Locate the cell with the specified text and output its (x, y) center coordinate. 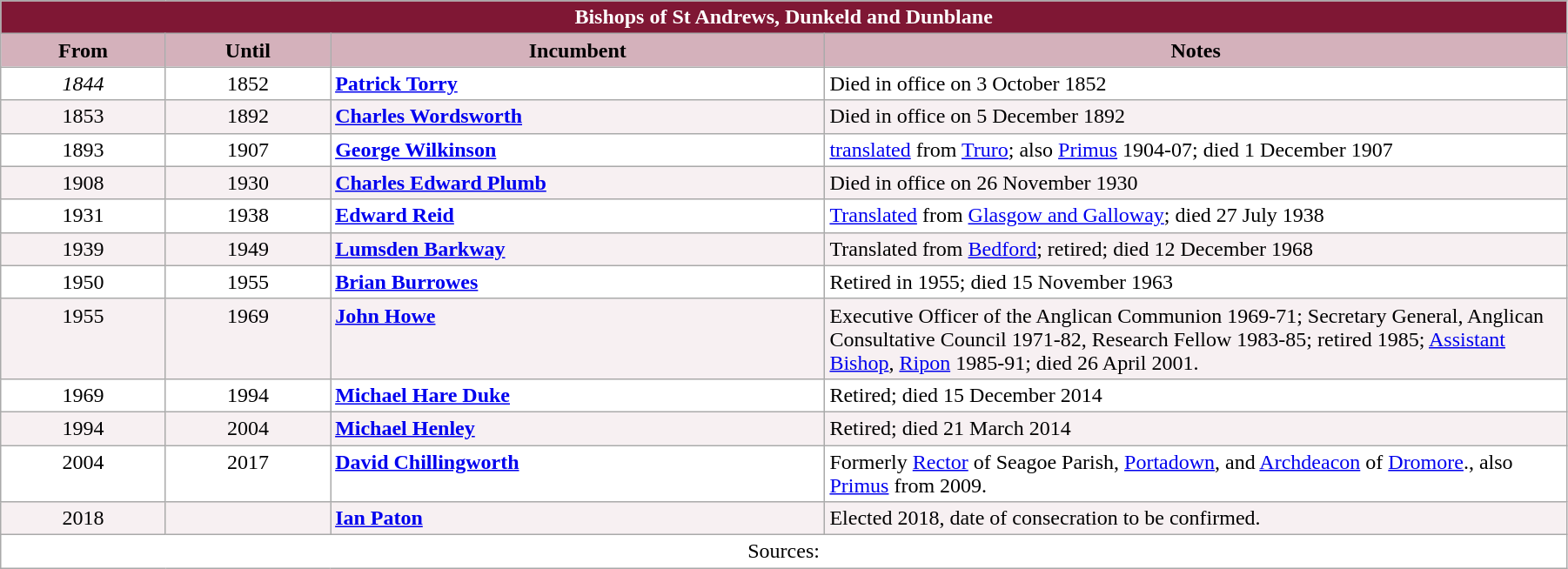
Retired; died 15 December 2014 (1196, 395)
1949 (247, 249)
translated from Truro; also Primus 1904-07; died 1 December 1907 (1196, 150)
2018 (84, 519)
Retired; died 21 March 2014 (1196, 428)
Formerly Rector of Seagoe Parish, Portadown, and Archdeacon of Dromore., also Primus from 2009. (1196, 473)
Translated from Glasgow and Galloway; died 27 July 1938 (1196, 216)
1930 (247, 183)
George Wilkinson (578, 150)
Edward Reid (578, 216)
1907 (247, 150)
Died in office on 3 October 1852 (1196, 84)
1892 (247, 117)
David Chillingworth (578, 473)
Michael Henley (578, 428)
1844 (84, 84)
Notes (1196, 50)
Until (247, 50)
Died in office on 5 December 1892 (1196, 117)
Michael Hare Duke (578, 395)
Ian Paton (578, 519)
Charles Wordsworth (578, 117)
John Howe (578, 338)
1939 (84, 249)
Bishops of St Andrews, Dunkeld and Dunblane (784, 17)
1852 (247, 84)
Brian Burrowes (578, 282)
1931 (84, 216)
2017 (247, 473)
Elected 2018, date of consecration to be confirmed. (1196, 519)
Incumbent (578, 50)
Lumsden Barkway (578, 249)
1938 (247, 216)
From (84, 50)
1908 (84, 183)
Sources: (784, 552)
Retired in 1955; died 15 November 1963 (1196, 282)
1950 (84, 282)
1853 (84, 117)
Charles Edward Plumb (578, 183)
1893 (84, 150)
Translated from Bedford; retired; died 12 December 1968 (1196, 249)
Died in office on 26 November 1930 (1196, 183)
Patrick Torry (578, 84)
